Extract the [X, Y] coordinate from the center of the cell holding the provided text.  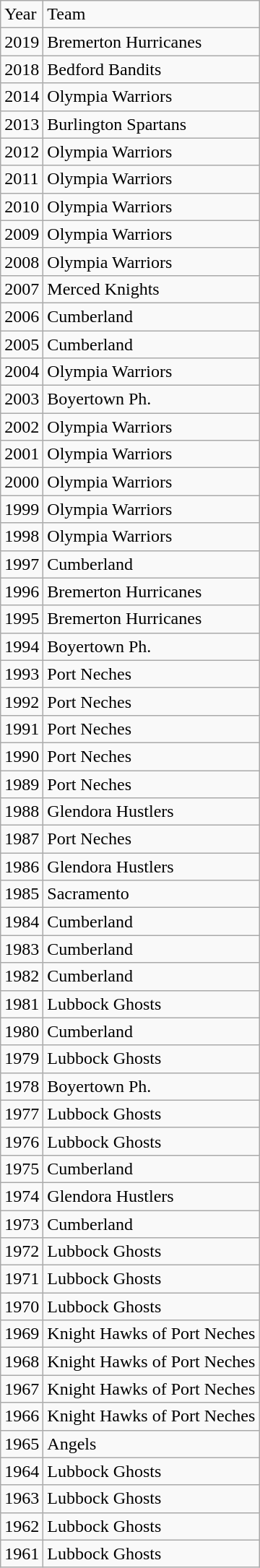
Sacramento [152, 894]
1986 [22, 867]
1992 [22, 701]
1994 [22, 646]
1995 [22, 619]
2008 [22, 261]
1969 [22, 1334]
1972 [22, 1252]
1968 [22, 1361]
1987 [22, 839]
Year [22, 14]
2013 [22, 124]
1990 [22, 756]
1970 [22, 1307]
1975 [22, 1169]
1974 [22, 1196]
2005 [22, 345]
1980 [22, 1031]
1984 [22, 922]
1961 [22, 1554]
1977 [22, 1114]
1989 [22, 784]
1979 [22, 1059]
2018 [22, 69]
2002 [22, 427]
1997 [22, 564]
Merced Knights [152, 289]
1996 [22, 592]
2014 [22, 97]
1976 [22, 1141]
1963 [22, 1499]
Bedford Bandits [152, 69]
1978 [22, 1086]
2019 [22, 42]
2001 [22, 454]
2010 [22, 207]
1993 [22, 674]
1991 [22, 729]
1985 [22, 894]
Angels [152, 1444]
2009 [22, 234]
1962 [22, 1526]
2007 [22, 289]
1971 [22, 1279]
1999 [22, 509]
2012 [22, 152]
1965 [22, 1444]
1966 [22, 1416]
2004 [22, 372]
2000 [22, 482]
Team [152, 14]
2011 [22, 179]
1973 [22, 1224]
1983 [22, 949]
Burlington Spartans [152, 124]
1998 [22, 537]
1967 [22, 1389]
2003 [22, 399]
1982 [22, 976]
2006 [22, 316]
1988 [22, 812]
1964 [22, 1471]
1981 [22, 1004]
